Detect which cell encompasses the target text, then output its [x, y] center coordinate. 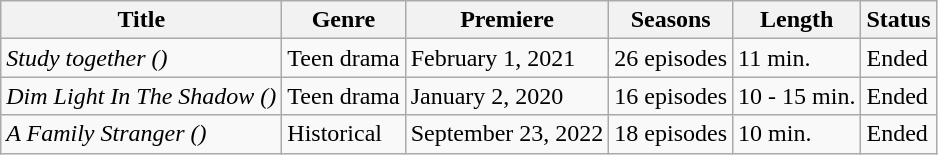
10 min. [797, 134]
18 episodes [671, 134]
16 episodes [671, 96]
Dim Light In The Shadow () [142, 96]
Length [797, 20]
Status [898, 20]
Seasons [671, 20]
26 episodes [671, 58]
Study together () [142, 58]
September 23, 2022 [507, 134]
A Family Stranger () [142, 134]
Genre [344, 20]
February 1, 2021 [507, 58]
11 min. [797, 58]
January 2, 2020 [507, 96]
Historical [344, 134]
10 - 15 min. [797, 96]
Title [142, 20]
Premiere [507, 20]
